Capture the cell that displays the provided text and extract its [X, Y] central coordinate. 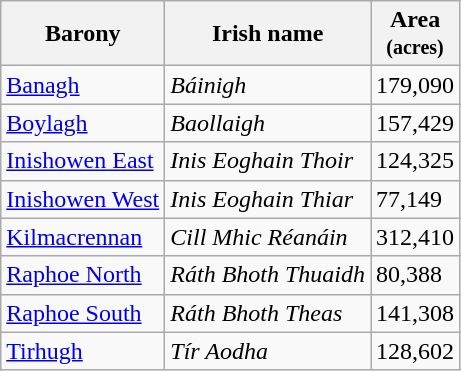
Raphoe South [83, 313]
Area(acres) [414, 34]
Tirhugh [83, 351]
Boylagh [83, 123]
Báinigh [268, 85]
Inishowen East [83, 161]
179,090 [414, 85]
157,429 [414, 123]
Ráth Bhoth Thuaidh [268, 275]
Kilmacrennan [83, 237]
Inis Eoghain Thiar [268, 199]
Irish name [268, 34]
Cill Mhic Réanáin [268, 237]
312,410 [414, 237]
Baollaigh [268, 123]
77,149 [414, 199]
Ráth Bhoth Theas [268, 313]
Tír Aodha [268, 351]
128,602 [414, 351]
Inis Eoghain Thoir [268, 161]
141,308 [414, 313]
Banagh [83, 85]
Barony [83, 34]
Inishowen West [83, 199]
Raphoe North [83, 275]
80,388 [414, 275]
124,325 [414, 161]
